Provide the [X, Y] coordinate of the cell's center where the given text is located.  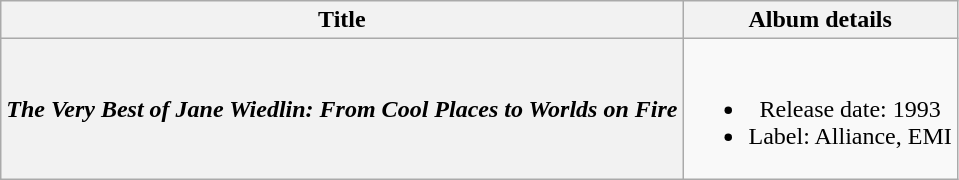
The Very Best of Jane Wiedlin: From Cool Places to Worlds on Fire [342, 109]
Title [342, 20]
Release date: 1993Label: Alliance, EMI [820, 109]
Album details [820, 20]
